Capture the cell that displays the provided text and extract its [X, Y] central coordinate. 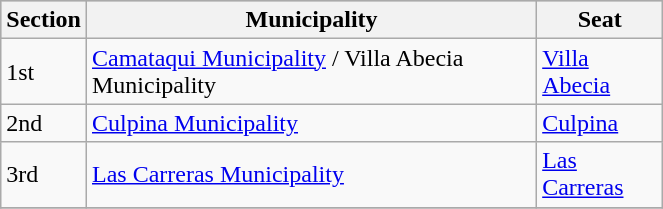
Camataqui Municipality / Villa Abecia Municipality [311, 72]
2nd [44, 123]
Las Carreras [600, 174]
Culpina Municipality [311, 123]
1st [44, 72]
Las Carreras Municipality [311, 174]
Municipality [311, 20]
Section [44, 20]
Culpina [600, 123]
3rd [44, 174]
Seat [600, 20]
Villa Abecia [600, 72]
